For the text-containing cell, return its midpoint in [X, Y] coordinate format. 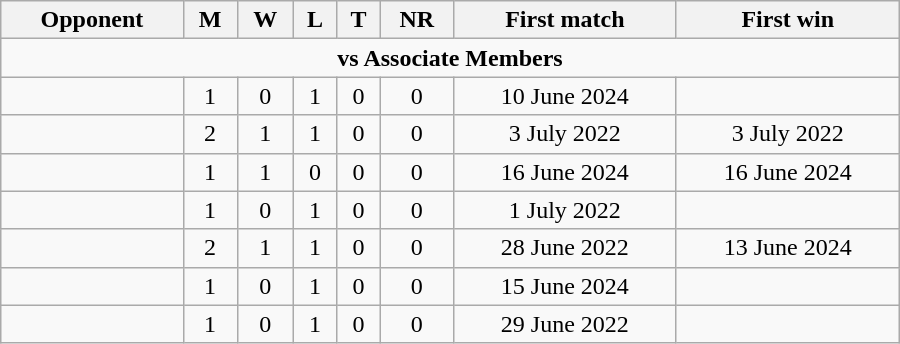
1 July 2022 [564, 210]
29 June 2022 [564, 324]
First win [788, 20]
10 June 2024 [564, 96]
13 June 2024 [788, 248]
W [265, 20]
First match [564, 20]
vs Associate Members [450, 58]
15 June 2024 [564, 286]
M [210, 20]
NR [416, 20]
28 June 2022 [564, 248]
Opponent [92, 20]
L [314, 20]
T [358, 20]
